For the text-containing cell, return its midpoint in (X, Y) coordinate format. 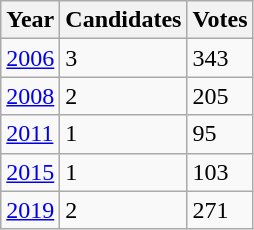
343 (220, 58)
Year (30, 20)
2006 (30, 58)
205 (220, 96)
3 (124, 58)
Votes (220, 20)
103 (220, 172)
2019 (30, 210)
2015 (30, 172)
2008 (30, 96)
2011 (30, 134)
Candidates (124, 20)
95 (220, 134)
271 (220, 210)
